Return the [X, Y] coordinate for the center point of the cell that contains the specified text.  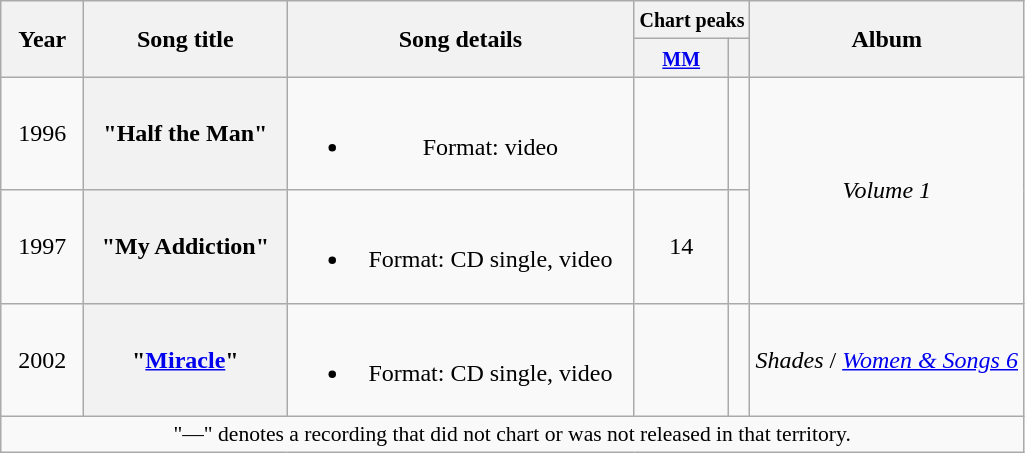
Year [42, 39]
1996 [42, 134]
"Half the Man" [186, 134]
2002 [42, 360]
Shades / Women & Songs 6 [887, 360]
Song details [460, 39]
Album [887, 39]
Format: video [460, 134]
1997 [42, 246]
"—" denotes a recording that did not chart or was not released in that territory. [512, 434]
"My Addiction" [186, 246]
Chart peaks [692, 20]
Song title [186, 39]
14 [682, 246]
Volume 1 [887, 190]
MM [682, 58]
"Miracle" [186, 360]
